Determine the (x, y) coordinate at the center of the cell enclosing the given text.  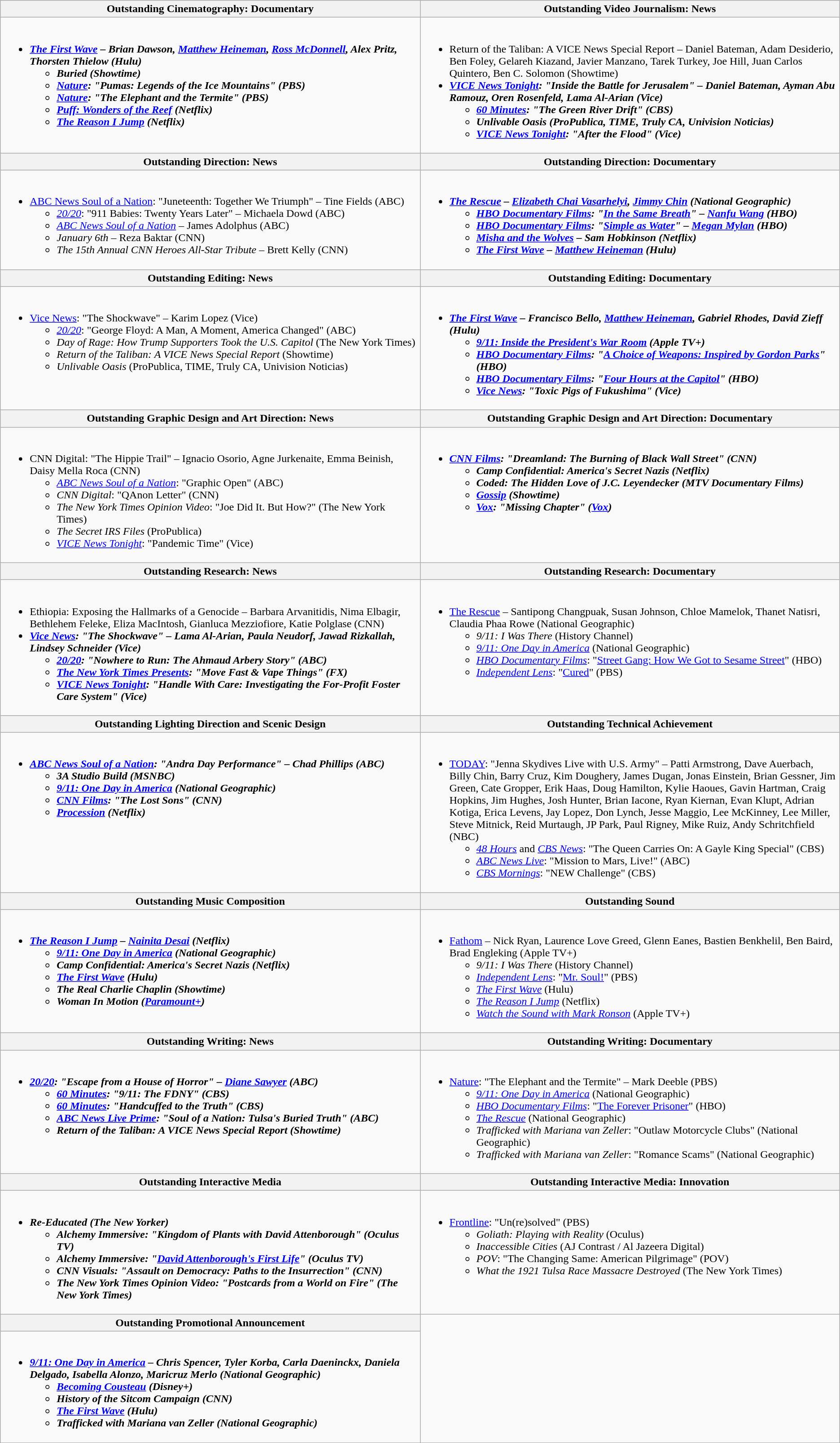
Outstanding Writing: News (210, 1042)
Outstanding Promotional Announcement (210, 1323)
Outstanding Music Composition (210, 901)
Outstanding Research: Documentary (630, 571)
Outstanding Direction: Documentary (630, 162)
Outstanding Video Journalism: News (630, 9)
Outstanding Graphic Design and Art Direction: News (210, 418)
Outstanding Direction: News (210, 162)
Outstanding Editing: Documentary (630, 278)
Outstanding Research: News (210, 571)
Outstanding Interactive Media: Innovation (630, 1182)
Outstanding Cinematography: Documentary (210, 9)
Outstanding Graphic Design and Art Direction: Documentary (630, 418)
Outstanding Lighting Direction and Scenic Design (210, 724)
Outstanding Technical Achievement (630, 724)
Outstanding Writing: Documentary (630, 1042)
Outstanding Editing: News (210, 278)
Outstanding Interactive Media (210, 1182)
Outstanding Sound (630, 901)
